Pinpoint the cell where the given text exists, returning its [X, Y] midpoint coordinate. 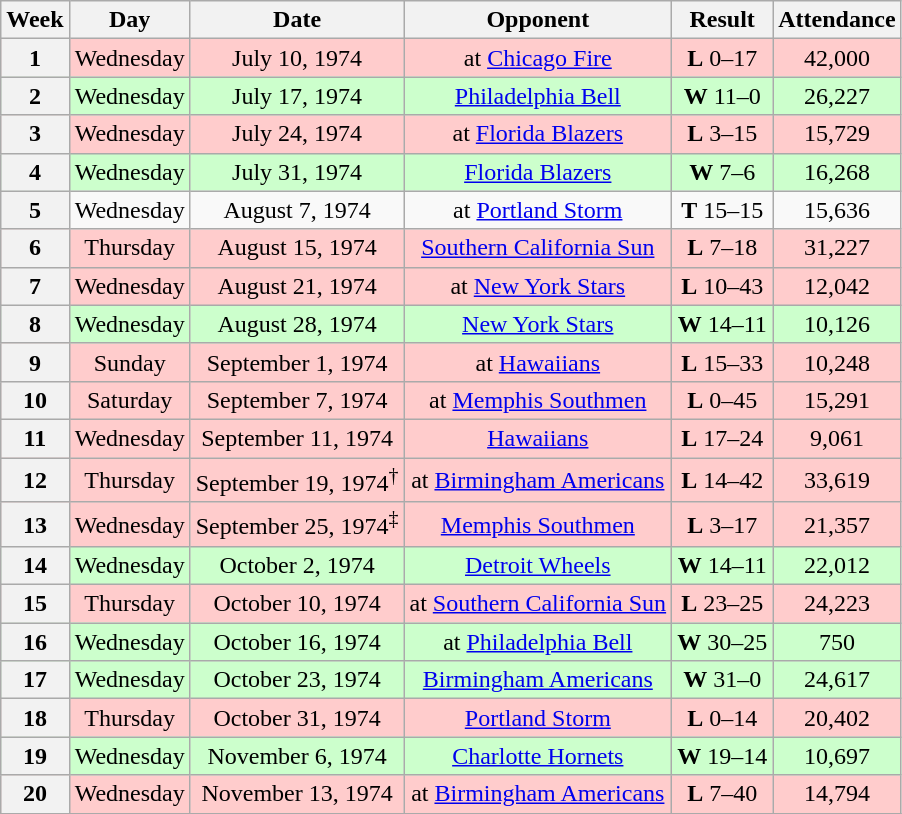
at Portland Storm [538, 210]
September 11, 1974 [297, 438]
July 24, 1974 [297, 134]
September 25, 1974‡ [297, 524]
October 16, 1974 [297, 642]
42,000 [837, 58]
19 [35, 756]
October 31, 1974 [297, 718]
Hawaiians [538, 438]
T 15–15 [722, 210]
L 17–24 [722, 438]
New York Stars [538, 324]
16 [35, 642]
14 [35, 566]
July 17, 1974 [297, 96]
at Southern California Sun [538, 604]
L 0–45 [722, 400]
at New York Stars [538, 286]
August 21, 1974 [297, 286]
Saturday [130, 400]
17 [35, 680]
Memphis Southmen [538, 524]
5 [35, 210]
22,012 [837, 566]
L 23–25 [722, 604]
August 7, 1974 [297, 210]
L 0–17 [722, 58]
15,636 [837, 210]
Charlotte Hornets [538, 756]
November 13, 1974 [297, 794]
L 15–33 [722, 362]
Date [297, 20]
18 [35, 718]
20,402 [837, 718]
Result [722, 20]
Day [130, 20]
L 10–43 [722, 286]
at Hawaiians [538, 362]
L 7–40 [722, 794]
7 [35, 286]
14,794 [837, 794]
October 23, 1974 [297, 680]
15,729 [837, 134]
3 [35, 134]
Birmingham Americans [538, 680]
L 7–18 [722, 248]
Philadelphia Bell [538, 96]
October 2, 1974 [297, 566]
July 31, 1974 [297, 172]
L 3–15 [722, 134]
Detroit Wheels [538, 566]
10 [35, 400]
at Florida Blazers [538, 134]
10,126 [837, 324]
Southern California Sun [538, 248]
15,291 [837, 400]
20 [35, 794]
at Chicago Fire [538, 58]
10,248 [837, 362]
21,357 [837, 524]
July 10, 1974 [297, 58]
4 [35, 172]
Attendance [837, 20]
10,697 [837, 756]
1 [35, 58]
November 6, 1974 [297, 756]
L 0–14 [722, 718]
at Philadelphia Bell [538, 642]
W 7–6 [722, 172]
6 [35, 248]
Week [35, 20]
12 [35, 480]
31,227 [837, 248]
September 7, 1974 [297, 400]
August 15, 1974 [297, 248]
W 31–0 [722, 680]
September 19, 1974† [297, 480]
16,268 [837, 172]
Sunday [130, 362]
13 [35, 524]
11 [35, 438]
26,227 [837, 96]
L 14–42 [722, 480]
15 [35, 604]
September 1, 1974 [297, 362]
W 11–0 [722, 96]
Opponent [538, 20]
Portland Storm [538, 718]
W 30–25 [722, 642]
9,061 [837, 438]
at Memphis Southmen [538, 400]
Florida Blazers [538, 172]
12,042 [837, 286]
October 10, 1974 [297, 604]
L 3–17 [722, 524]
9 [35, 362]
24,617 [837, 680]
August 28, 1974 [297, 324]
750 [837, 642]
W 19–14 [722, 756]
8 [35, 324]
24,223 [837, 604]
33,619 [837, 480]
2 [35, 96]
